From the cell containing the given text, extract its center point as (x, y) coordinate. 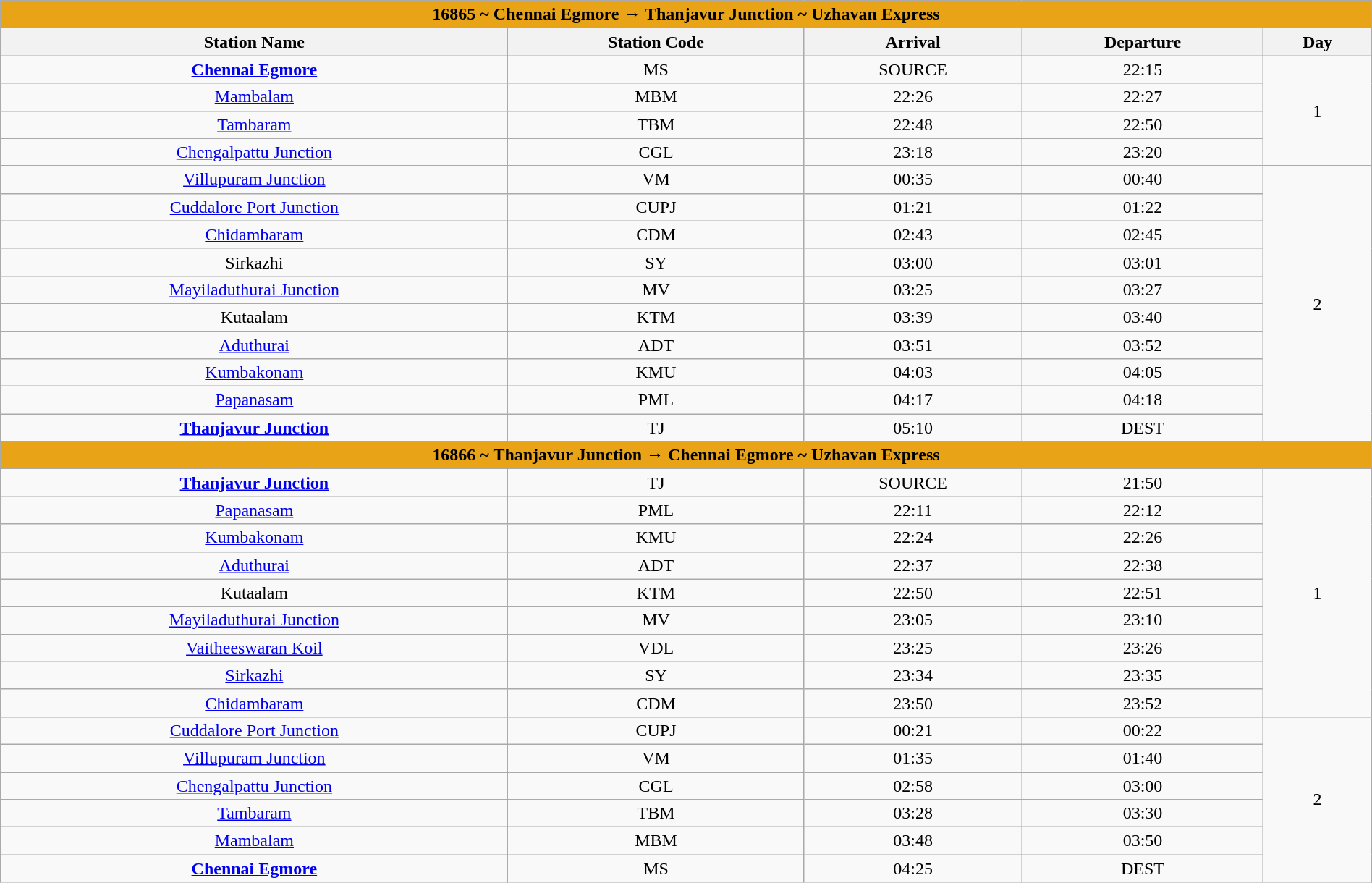
03:30 (1143, 814)
00:22 (1143, 730)
23:10 (1143, 620)
03:01 (1143, 262)
22:38 (1143, 565)
00:35 (913, 179)
23:52 (1143, 703)
22:48 (913, 124)
02:43 (913, 235)
03:40 (1143, 317)
03:25 (913, 290)
01:22 (1143, 207)
04:18 (1143, 400)
23:26 (1143, 648)
23:20 (1143, 152)
00:21 (913, 730)
22:51 (1143, 593)
Station Name (255, 42)
22:11 (913, 510)
03:51 (913, 345)
04:17 (913, 400)
04:05 (1143, 373)
22:24 (913, 538)
23:35 (1143, 675)
23:05 (913, 620)
23:18 (913, 152)
22:37 (913, 565)
02:58 (913, 785)
22:27 (1143, 97)
Arrival (913, 42)
16865 ~ Chennai Egmore → Thanjavur Junction ~ Uzhavan Express (686, 14)
VDL (656, 648)
23:50 (913, 703)
02:45 (1143, 235)
04:03 (913, 373)
05:10 (913, 428)
01:35 (913, 758)
01:21 (913, 207)
23:34 (913, 675)
03:52 (1143, 345)
Departure (1143, 42)
Vaitheeswaran Koil (255, 648)
21:50 (1143, 483)
Day (1317, 42)
00:40 (1143, 179)
03:50 (1143, 841)
16866 ~ Thanjavur Junction → Chennai Egmore ~ Uzhavan Express (686, 455)
04:25 (913, 869)
22:12 (1143, 510)
Station Code (656, 42)
01:40 (1143, 758)
23:25 (913, 648)
03:28 (913, 814)
03:48 (913, 841)
03:27 (1143, 290)
03:39 (913, 317)
22:15 (1143, 69)
